Return the [x, y] coordinate for the center point of the cell that contains the specified text.  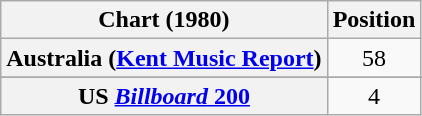
58 [374, 58]
Australia (Kent Music Report) [164, 58]
Position [374, 20]
4 [374, 96]
US Billboard 200 [164, 96]
Chart (1980) [164, 20]
